Locate the cell with the specified text and output its [X, Y] center coordinate. 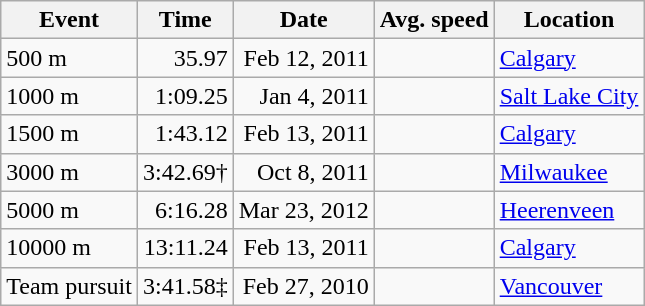
500 m [70, 58]
Salt Lake City [569, 96]
Heerenveen [569, 210]
Feb 12, 2011 [304, 58]
1:43.12 [185, 134]
Mar 23, 2012 [304, 210]
1500 m [70, 134]
Oct 8, 2011 [304, 172]
1:09.25 [185, 96]
Time [185, 20]
3:42.69† [185, 172]
Avg. speed [434, 20]
Location [569, 20]
6:16.28 [185, 210]
3000 m [70, 172]
Team pursuit [70, 286]
Feb 27, 2010 [304, 286]
13:11.24 [185, 248]
Event [70, 20]
3:41.58‡ [185, 286]
5000 m [70, 210]
Milwaukee [569, 172]
Date [304, 20]
Vancouver [569, 286]
10000 m [70, 248]
Jan 4, 2011 [304, 96]
1000 m [70, 96]
35.97 [185, 58]
